For the text-containing cell, return its midpoint in (X, Y) coordinate format. 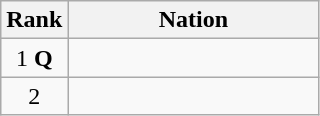
Nation (194, 20)
1 Q (34, 58)
2 (34, 96)
Rank (34, 20)
